Pinpoint the cell where the given text exists, returning its (x, y) midpoint coordinate. 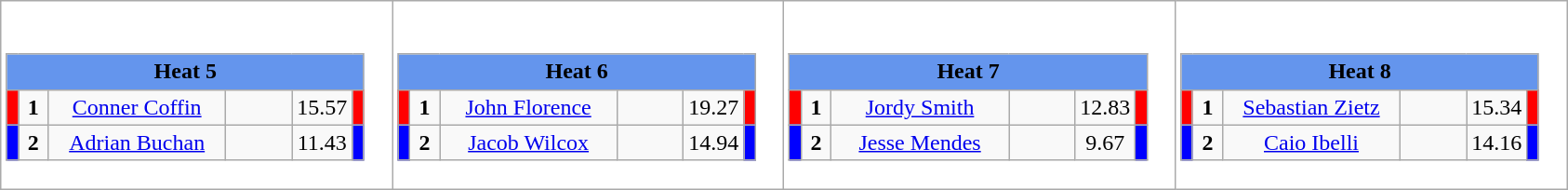
11.43 (322, 142)
15.34 (1497, 107)
Sebastian Zietz (1311, 107)
Heat 7 (968, 72)
15.57 (322, 107)
John Florence (528, 107)
Heat 8 1 Sebastian Zietz 15.34 2 Caio Ibelli 14.16 (1371, 95)
Adrian Buchan (138, 142)
Conner Coffin (138, 107)
Heat 7 1 Jordy Smith 12.83 2 Jesse Mendes 9.67 (980, 95)
14.16 (1497, 142)
Heat 5 (185, 72)
19.27 (714, 107)
9.67 (1105, 142)
Jordy Smith (921, 107)
Jesse Mendes (921, 142)
Heat 5 1 Conner Coffin 15.57 2 Adrian Buchan 11.43 (197, 95)
Jacob Wilcox (528, 142)
Heat 6 1 John Florence 19.27 2 Jacob Wilcox 14.94 (588, 95)
12.83 (1105, 107)
Heat 8 (1360, 72)
14.94 (714, 142)
Heat 6 (577, 72)
Caio Ibelli (1311, 142)
